Search for the cell housing the specified text and yield its [X, Y] center coordinate. 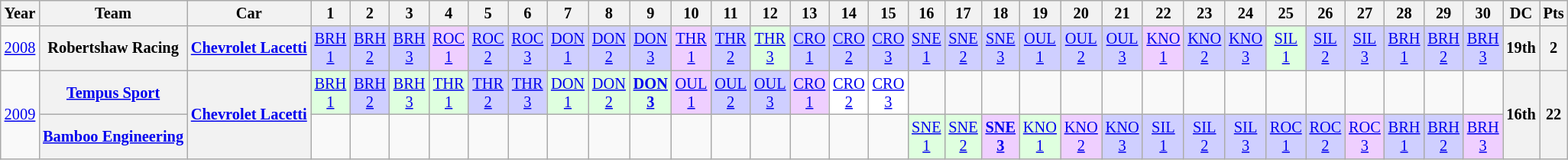
2008 [20, 48]
Pts [1554, 13]
4 [449, 13]
Bamboo Engineering [113, 136]
18 [1001, 13]
6 [527, 13]
28 [1404, 13]
25 [1286, 13]
19th [1521, 48]
14 [849, 13]
5 [488, 13]
Tempus Sport [113, 93]
DC [1521, 13]
7 [568, 13]
30 [1483, 13]
2009 [20, 115]
Team [113, 13]
26 [1326, 13]
23 [1204, 13]
Car [249, 13]
19 [1040, 13]
16 [926, 13]
16th [1521, 115]
24 [1246, 13]
Robertshaw Racing [113, 48]
13 [810, 13]
12 [770, 13]
20 [1081, 13]
27 [1365, 13]
17 [963, 13]
15 [889, 13]
29 [1443, 13]
1 [331, 13]
9 [651, 13]
11 [731, 13]
21 [1123, 13]
8 [609, 13]
10 [692, 13]
Year [20, 13]
3 [410, 13]
